Return the [X, Y] coordinate for the center point of the cell that contains the specified text.  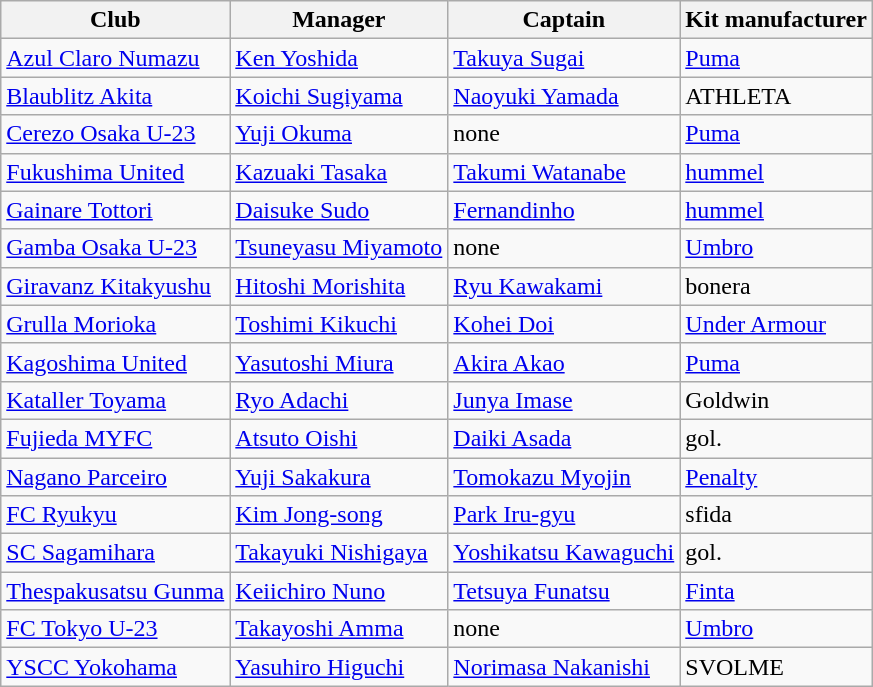
FC Tokyo U-23 [116, 629]
Akira Akao [564, 362]
Finta [776, 591]
Under Armour [776, 324]
Gamba Osaka U-23 [116, 248]
bonera [776, 286]
Fernandinho [564, 210]
Grulla Morioka [116, 324]
Kim Jong-song [339, 515]
Kataller Toyama [116, 400]
Tetsuya Funatsu [564, 591]
Club [116, 20]
ATHLETA [776, 96]
Ryu Kawakami [564, 286]
Takuya Sugai [564, 58]
Takayuki Nishigaya [339, 553]
Daisuke Sudo [339, 210]
Tomokazu Myojin [564, 477]
Kit manufacturer [776, 20]
Kazuaki Tasaka [339, 172]
Penalty [776, 477]
Goldwin [776, 400]
Atsuto Oishi [339, 438]
Cerezo Osaka U-23 [116, 134]
Thespakusatsu Gunma [116, 591]
FC Ryukyu [116, 515]
Gainare Tottori [116, 210]
Kagoshima United [116, 362]
Yasuhiro Higuchi [339, 667]
Daiki Asada [564, 438]
Blaublitz Akita [116, 96]
Captain [564, 20]
Norimasa Nakanishi [564, 667]
Keiichiro Nuno [339, 591]
sfida [776, 515]
Ken Yoshida [339, 58]
Tsuneyasu Miyamoto [339, 248]
Yoshikatsu Kawaguchi [564, 553]
YSCC Yokohama [116, 667]
Yuji Sakakura [339, 477]
Kohei Doi [564, 324]
Yuji Okuma [339, 134]
Nagano Parceiro [116, 477]
Fukushima United [116, 172]
Azul Claro Numazu [116, 58]
Naoyuki Yamada [564, 96]
Fujieda MYFC [116, 438]
Manager [339, 20]
Toshimi Kikuchi [339, 324]
Ryo Adachi [339, 400]
SVOLME [776, 667]
Yasutoshi Miura [339, 362]
Giravanz Kitakyushu [116, 286]
Junya Imase [564, 400]
Park Iru-gyu [564, 515]
Hitoshi Morishita [339, 286]
Takayoshi Amma [339, 629]
Koichi Sugiyama [339, 96]
Takumi Watanabe [564, 172]
SC Sagamihara [116, 553]
